Find where the given text appears and provide that cell's center as (X, Y) coordinate. 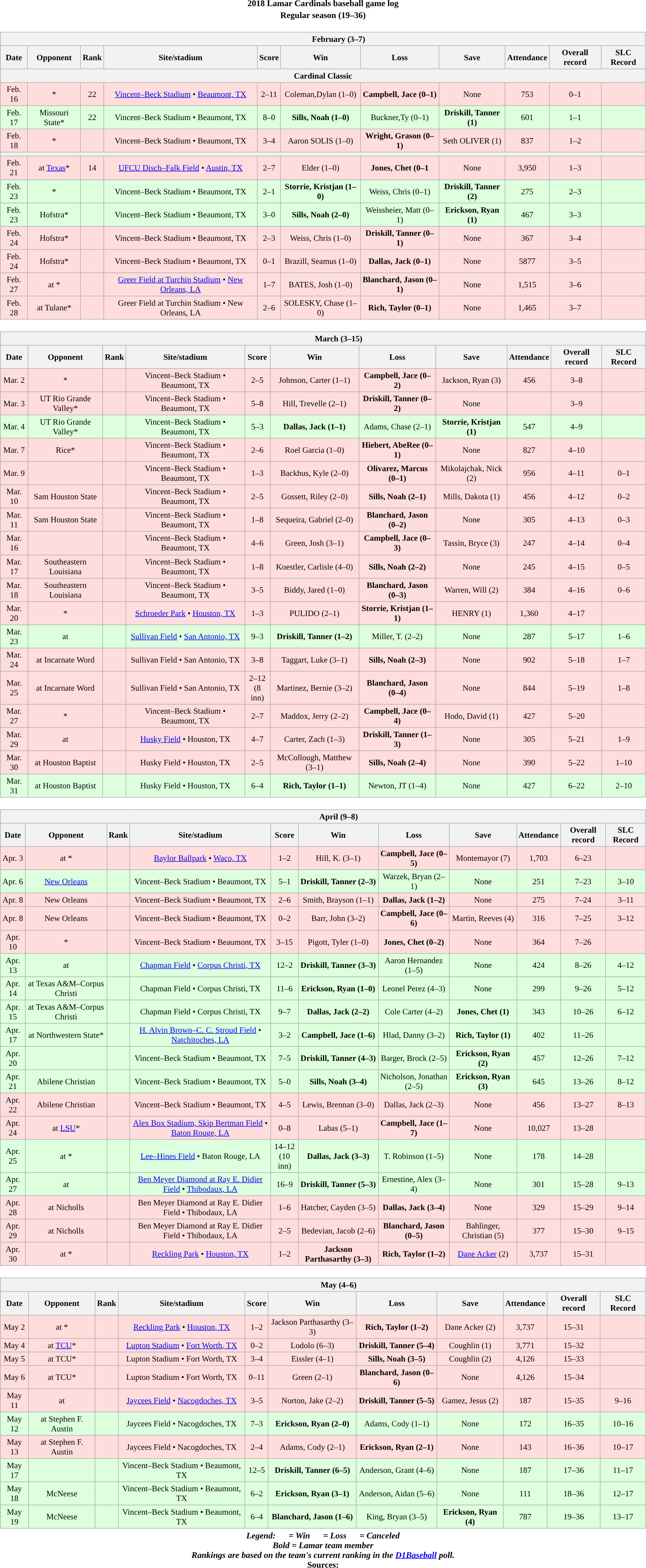
May 17 (14, 1470)
Brazill, Seamus (1–0) (321, 261)
3,950 (527, 168)
Gamez, Jesus (2) (470, 1400)
364 (539, 942)
15–29 (583, 1208)
Apr. 15 (13, 1011)
16–35 (574, 1424)
Driskill, Tanner (3–3) (338, 965)
9–7 (284, 1011)
Blanchard, Jason (1–6) (312, 1517)
12–5 (257, 1470)
Missouri State* (54, 118)
3–11 (626, 900)
5–12 (626, 988)
Labas (5–1) (338, 1128)
Johnson, Carter (1–1) (314, 380)
3–3 (575, 215)
King, Bryan (3–5) (397, 1517)
Sills, Noah (2–0) (321, 215)
111 (525, 1494)
3,771 (525, 1345)
Feb. 16 (14, 94)
Driskill, Tanner (5–5) (397, 1400)
Campbell, Jace (0–6) (414, 918)
390 (529, 763)
Smith, Brayson (1–1) (338, 900)
3–7 (575, 308)
4–14 (577, 543)
Erickson, Ryan (1) (472, 215)
3–0 (269, 215)
Barr, John (3–2) (338, 918)
7–25 (583, 918)
12–17 (623, 1494)
10–16 (623, 1424)
12–2 (284, 965)
3–12 (626, 918)
Mar. 11 (14, 520)
Erickson, Ryan (2–0) (312, 1424)
6–2 (257, 1494)
Erickson, Ryan (4) (470, 1517)
15–35 (574, 1400)
Dallas, Jack (2–3) (414, 1104)
Cardinal Classic (323, 76)
4–11 (577, 474)
Adams, Chase (2–1) (397, 427)
Jones, Chet (0–2) (414, 942)
Driskill, Tanner (1–3) (397, 739)
384 (529, 590)
4–5 (284, 1104)
Anderson, Grant (4–6) (397, 1470)
645 (539, 1081)
Buckner,Ty (0–1) (400, 118)
Feb. 18 (14, 141)
Campbell, Jace (0–2) (397, 380)
7–24 (583, 900)
Sills, Noah (2–1) (397, 497)
9–16 (623, 1400)
Apr. 28 (13, 1208)
Mar. 24 (14, 660)
0–6 (624, 590)
April (9–8) (323, 816)
Driskill, Tanner (5–3) (338, 1184)
5–20 (577, 716)
3–9 (577, 404)
May 11 (14, 1400)
Bahlinger, Christian (5) (483, 1231)
14–12(10 inn) (284, 1156)
Blanchard, Jason (0–1) (400, 284)
Erickson, Ryan (3–1) (312, 1494)
Blanchard, Jason (0–4) (397, 688)
Mar. 17 (14, 567)
Sills, Noah (2–3) (397, 660)
Weissheier, Matt (0–1) (400, 215)
343 (539, 1011)
5–17 (577, 637)
Lee–Hines Field • Baton Rouge, LA (200, 1156)
Mills, Dakota (1) (472, 497)
Olivarez, Marcus (0–1) (397, 474)
Apr. 10 (13, 942)
251 (539, 882)
Hlad, Danny (3–2) (414, 1035)
301 (539, 1184)
H. Alvin Brown–C. C. Stroud Field • Natchitoches, LA (200, 1035)
601 (527, 118)
0–5 (624, 567)
Hill, Trevelle (2–1) (314, 404)
Carter, Zach (1–3) (314, 739)
5–18 (577, 660)
McCollough, Matthew (3–1) (314, 763)
Newton, JT (1–4) (397, 786)
Campbell, Jace (0–5) (414, 859)
467 (527, 215)
8–13 (626, 1104)
at Northwestern State* (66, 1035)
316 (539, 918)
4–13 (577, 520)
Erickson, Ryan (1–0) (338, 988)
May 19 (14, 1517)
17–36 (574, 1470)
Campbell, Jace (1–7) (414, 1128)
Mar. 7 (14, 450)
Apr. 13 (13, 965)
Campbell, Jace (0–1) (400, 94)
827 (529, 450)
3–2 (284, 1035)
367 (527, 238)
287 (529, 637)
Martinez, Bernie (3–2) (314, 688)
Driskill, Tanner (1–2) (314, 637)
Driskill, Tanner (2) (472, 191)
1–1 (575, 118)
Campbell, Jace (1–6) (338, 1035)
547 (529, 427)
15–34 (574, 1377)
Hatcher, Cayden (3–5) (338, 1208)
9–14 (626, 1208)
Apr. 3 (13, 859)
Dallas, Jack (1–1) (314, 427)
11–26 (583, 1035)
Apr. 14 (13, 988)
Mar. 23 (14, 637)
Apr. 29 (13, 1231)
Mar. 31 (14, 786)
Rich, Taylor (1) (483, 1035)
Gossett, Riley (2–0) (314, 497)
8–0 (269, 118)
Storrie, Kristjan (1) (472, 427)
Mar. 9 (14, 474)
Martin, Reeves (4) (483, 918)
T. Robinson (1–5) (414, 1156)
Jones, Chet (1) (483, 1011)
2–10 (624, 786)
247 (529, 543)
Warren, Will (2) (472, 590)
4–17 (577, 613)
Apr. 17 (13, 1035)
1,703 (539, 859)
844 (529, 688)
at Tulane* (54, 308)
Apr. 27 (13, 1184)
Feb. 27 (14, 284)
457 (539, 1058)
Driskill, Tanner (0–1) (400, 238)
Mar. 10 (14, 497)
5–21 (577, 739)
May 18 (14, 1494)
2–4 (257, 1447)
Blanchard, Jason (0–5) (414, 1231)
Mar. 2 (14, 380)
377 (539, 1231)
HENRY (1) (472, 613)
Apr. 6 (13, 882)
4–6 (257, 543)
15–28 (583, 1184)
10–26 (583, 1011)
Feb. 21 (14, 168)
15–33 (574, 1359)
Campbell, Jace (0–3) (397, 543)
16–9 (284, 1184)
Elder (1–0) (321, 168)
0–3 (624, 520)
Montemayor (7) (483, 859)
10–17 (623, 1447)
Norton, Jake (2–2) (312, 1400)
Mar. 29 (14, 739)
18–36 (574, 1494)
0–11 (257, 1377)
4–15 (577, 567)
Backhus, Kyle (2–0) (314, 474)
Driskill, Tanner (4–3) (338, 1058)
Blanchard, Jason (0–3) (397, 590)
Dallas, Jack (3–4) (414, 1208)
11–17 (623, 1470)
Jackson, Ryan (3) (472, 380)
15–32 (574, 1345)
172 (525, 1424)
Seth OLIVER (1) (472, 141)
Apr. 25 (13, 1156)
13–27 (583, 1104)
Dallas, Jack (1–2) (414, 900)
Hiebert, AbeRee (0–1) (397, 450)
Leonel Perez (4–3) (414, 988)
7–5 (284, 1058)
Aaron Hernandez (1–5) (414, 965)
4–9 (577, 427)
Taggart, Luke (3–1) (314, 660)
178 (539, 1156)
143 (525, 1447)
SOLESKY, Chase (1–0) (321, 308)
at LSU* (66, 1128)
Adams, Cody (1–1) (397, 1424)
Driskill, Tanner (2–3) (338, 882)
BATES, Josh (1–0) (321, 284)
May 4 (14, 1345)
6–12 (626, 1011)
1,465 (527, 308)
Driskill, Tanner (1) (472, 118)
Green (2–1) (312, 1377)
Coughlin (1) (470, 1345)
May 12 (14, 1424)
May (4–6) (323, 1285)
13–17 (623, 1517)
5–0 (284, 1081)
Tassin, Bryce (3) (472, 543)
6–22 (577, 786)
4–7 (257, 739)
Erickson, Ryan (3) (483, 1081)
Warzek, Bryan (2–1) (414, 882)
902 (529, 660)
Weiss, Chris (1–0) (321, 238)
5–19 (577, 688)
Mar. 20 (14, 613)
4–16 (577, 590)
Erickson, Ryan (2) (483, 1058)
7–12 (626, 1058)
Mar. 16 (14, 543)
5–22 (577, 763)
Rich, Taylor (1–1) (314, 786)
Baylor Ballpark • Waco, TX (200, 859)
13–26 (583, 1081)
Ernestine, Alex (3–4) (414, 1184)
Roel Garcia (1–0) (314, 450)
8–12 (626, 1081)
3–6 (575, 284)
February (3–7) (323, 39)
Koestler, Carlisle (4–0) (314, 567)
Barger, Brock (2–5) (414, 1058)
9–3 (257, 637)
Aaron SOLIS (1–0) (321, 141)
6–23 (583, 859)
Maddox, Jerry (2–2) (314, 716)
2–12(8 inn) (257, 688)
Feb. 28 (14, 308)
Apr. 20 (13, 1058)
837 (527, 141)
2–11 (269, 94)
Blanchard, Jason (0–6) (397, 1377)
Lewis, Brennan (3–0) (338, 1104)
Weiss, Chris (0–1) (400, 191)
Sequeira, Gabriel (2–0) (314, 520)
7–3 (257, 1424)
Mar. 3 (14, 404)
PULIDO (2–1) (314, 613)
12–26 (583, 1058)
Sills, Noah (2–2) (397, 567)
9–26 (583, 988)
956 (529, 474)
Mar. 30 (14, 763)
May 13 (14, 1447)
14–28 (583, 1156)
245 (529, 567)
Coughlin (2) (470, 1359)
Dallas, Jack (0–1) (400, 261)
Sills, Noah (3–4) (338, 1081)
1,360 (529, 613)
Mar. 27 (14, 716)
Mikolajchak, Nick (2) (472, 474)
11–6 (284, 988)
Mar. 4 (14, 427)
Apr. 22 (13, 1104)
5–3 (257, 427)
Blanchard, Jason (0–2) (397, 520)
Nicholson, Jonathan (2–5) (414, 1081)
5–1 (284, 882)
Rice* (65, 450)
329 (539, 1208)
Miller, T. (2–2) (397, 637)
at Texas* (54, 168)
Eissler (4–1) (312, 1359)
Jones, Chet (0–1 (400, 168)
Driskill, Tanner (0–2) (397, 404)
Sills, Noah (1–0) (321, 118)
402 (539, 1035)
Storrie, Kristjan (1–0) (321, 191)
5–8 (257, 404)
753 (527, 94)
Mar. 18 (14, 590)
Apr. 21 (13, 1081)
3–15 (284, 942)
Cole Carter (4–2) (414, 1011)
Lodolo (6–3) (312, 1345)
Apr. 24 (13, 1128)
787 (525, 1517)
May 6 (14, 1377)
2–1 (269, 191)
3–10 (626, 882)
Dallas, Jack (2–2) (338, 1011)
Green, Josh (3–1) (314, 543)
Apr. 30 (13, 1254)
Rich, Taylor (0–1) (400, 308)
5877 (527, 261)
May 5 (14, 1359)
Hill, K. (3–1) (338, 859)
UFCU Disch–Falk Field • Austin, TX (181, 168)
9–13 (626, 1184)
Erickson, Ryan (2–1) (397, 1447)
10,027 (539, 1128)
Dallas, Jack (3–3) (338, 1156)
Alex Box Stadium, Skip Bertman Field • Baton Rouge, LA (200, 1128)
Pigott, Tyler (1–0) (338, 942)
May 2 (14, 1326)
1–10 (624, 763)
Hodo, David (1) (472, 716)
Coleman,Dylan (1–0) (321, 94)
4–10 (577, 450)
424 (539, 965)
0–4 (624, 543)
Schroeder Park • Houston, TX (185, 613)
13–28 (583, 1128)
Driskill, Tanner (5–4) (397, 1345)
Campbell, Jace (0–4) (397, 716)
Adams, Cody (2–1) (312, 1447)
Mar. 25 (14, 688)
Sills, Noah (3–5) (397, 1359)
Anderson, Aidan (5–6) (397, 1494)
16–36 (574, 1447)
15–30 (583, 1231)
Feb. 17 (14, 118)
0–8 (284, 1128)
Driskill, Tanner (6–5) (312, 1470)
7–23 (583, 882)
Bedevian, Jacob (2–6) (338, 1231)
1,515 (527, 284)
7–26 (583, 942)
1–9 (624, 739)
March (3–15) (323, 338)
299 (539, 988)
Storrie, Kristjan (1–1) (397, 613)
19–36 (574, 1517)
14 (92, 168)
Biddy, Jared (1–0) (314, 590)
8–26 (583, 965)
Sills, Noah (2–4) (397, 763)
9–15 (626, 1231)
Wright, Grason (0–1) (400, 141)
